Provide the (x, y) coordinate of the cell's center where the given text is located.  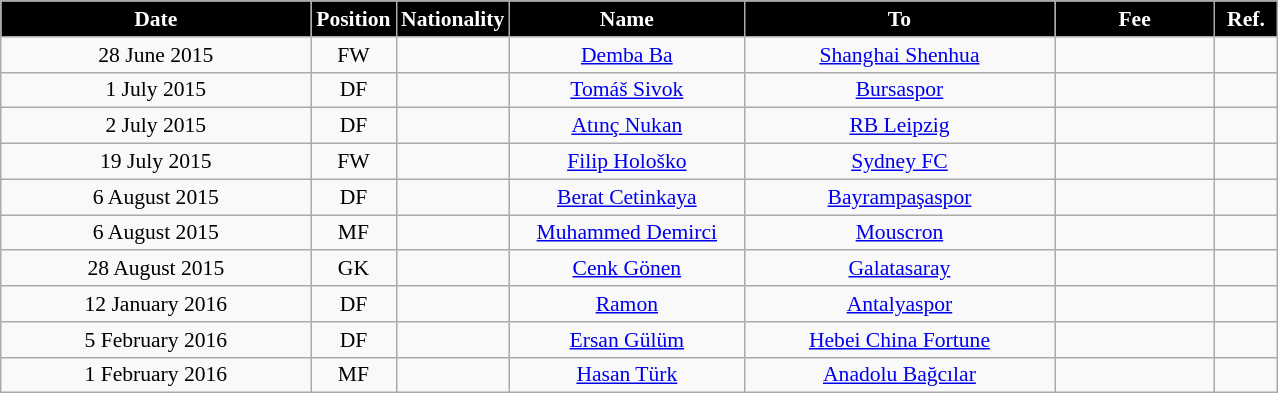
2 July 2015 (156, 126)
Cenk Gönen (626, 269)
Berat Cetinkaya (626, 197)
RB Leipzig (899, 126)
Ersan Gülüm (626, 340)
Atınç Nukan (626, 126)
Anadolu Bağcılar (899, 375)
Hasan Türk (626, 375)
To (899, 19)
Date (156, 19)
12 January 2016 (156, 304)
1 February 2016 (156, 375)
Fee (1135, 19)
Ramon (626, 304)
Tomáš Sivok (626, 90)
Name (626, 19)
Filip Hološko (626, 162)
GK (354, 269)
1 July 2015 (156, 90)
Shanghai Shenhua (899, 55)
Bursaspor (899, 90)
Ref. (1246, 19)
Mouscron (899, 233)
Demba Ba (626, 55)
Bayrampaşaspor (899, 197)
Sydney FC (899, 162)
Galatasaray (899, 269)
Muhammed Demirci (626, 233)
28 August 2015 (156, 269)
5 February 2016 (156, 340)
Hebei China Fortune (899, 340)
19 July 2015 (156, 162)
Antalyaspor (899, 304)
Nationality (452, 19)
28 June 2015 (156, 55)
Position (354, 19)
